Provide the (X, Y) coordinate of the cell's center where the given text is located.  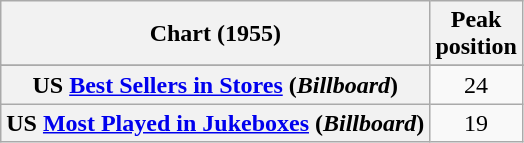
Chart (1955) (216, 34)
19 (476, 123)
US Most Played in Jukeboxes (Billboard) (216, 123)
US Best Sellers in Stores (Billboard) (216, 85)
24 (476, 85)
Peakposition (476, 34)
